Identify which cell holds the provided text, then report its (X, Y) central coordinate. 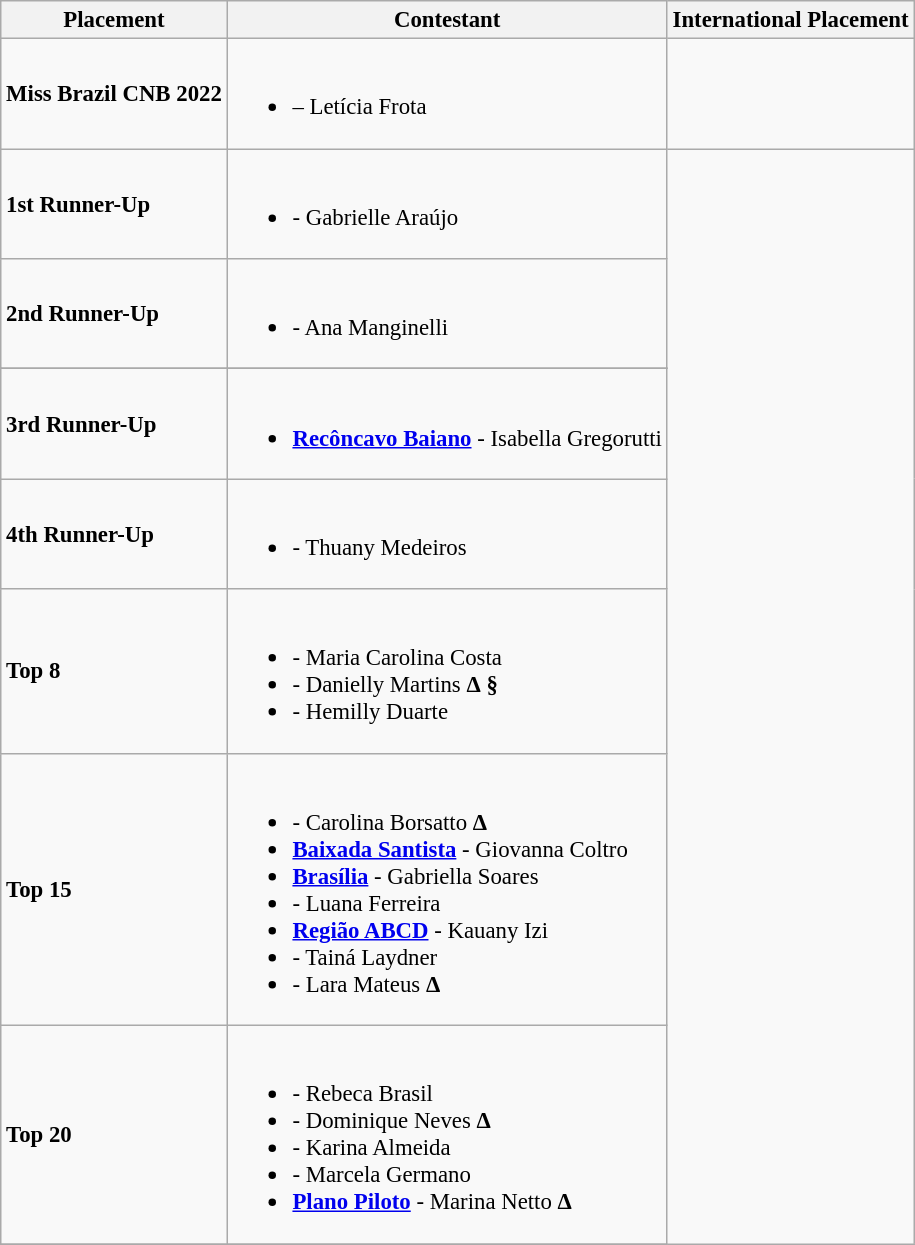
- Thuany Medeiros (447, 534)
3rd Runner-Up (114, 424)
2nd Runner-Up (114, 314)
- Ana Manginelli (447, 314)
- Maria Carolina Costa - Danielly Martins Δ § - Hemilly Duarte (447, 671)
Miss Brazil CNB 2022 (114, 94)
International Placement (790, 20)
1st Runner-Up (114, 204)
- Rebeca Brasil - Dominique Neves Δ - Karina Almeida - Marcela Germano Plano Piloto - Marina Netto Δ (447, 1135)
4th Runner-Up (114, 534)
Contestant (447, 20)
- Gabrielle Araújo (447, 204)
Top 20 (114, 1135)
Top 15 (114, 889)
Recôncavo Baiano - Isabella Gregorutti (447, 424)
Placement (114, 20)
– Letícia Frota (447, 94)
Top 8 (114, 671)
